Pinpoint the cell where the given text exists, returning its (x, y) midpoint coordinate. 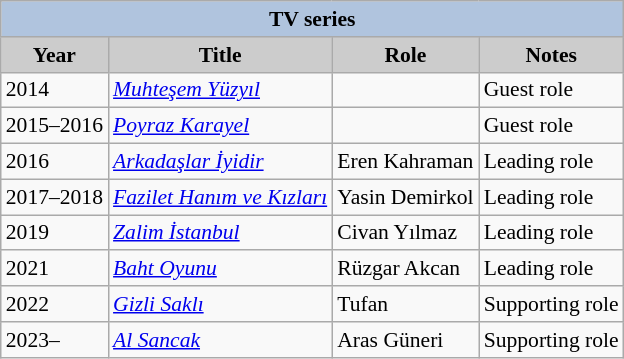
2019 (54, 233)
Title (220, 55)
Poyraz Karayel (220, 126)
Yasin Demirkol (405, 197)
Al Sancak (220, 340)
Year (54, 55)
Muhteşem Yüzyıl (220, 90)
Baht Oyunu (220, 269)
2014 (54, 90)
2016 (54, 162)
TV series (312, 19)
Rüzgar Akcan (405, 269)
Fazilet Hanım ve Kızları (220, 197)
2015–2016 (54, 126)
Tufan (405, 304)
Role (405, 55)
Civan Yılmaz (405, 233)
2023– (54, 340)
Arkadaşlar İyidir (220, 162)
Gizli Saklı (220, 304)
2022 (54, 304)
Eren Kahraman (405, 162)
Aras Güneri (405, 340)
Notes (552, 55)
Zalim İstanbul (220, 233)
2017–2018 (54, 197)
2021 (54, 269)
